Capture the cell that displays the provided text and extract its (x, y) central coordinate. 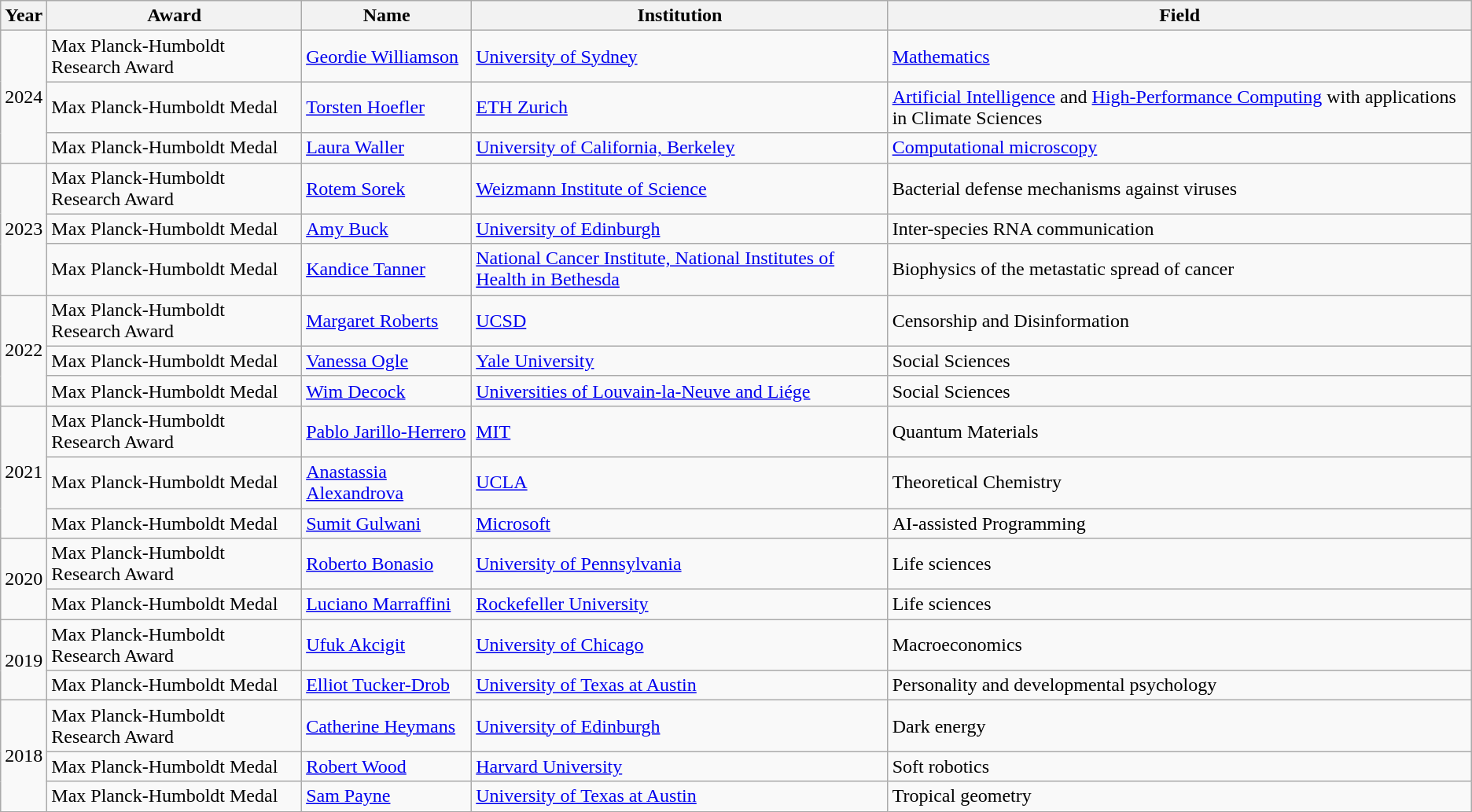
Artificial Intelligence and High-Performance Computing with applications in Climate Sciences (1179, 107)
University of California, Berkeley (679, 148)
AI-assisted Programming (1179, 523)
Elliot Tucker-Drob (387, 685)
Censorship and Disinformation (1179, 321)
Catherine Heymans (387, 726)
2021 (24, 472)
Inter-species RNA communication (1179, 229)
Theoretical Chemistry (1179, 483)
National Cancer Institute, National Institutes of Health in Bethesda (679, 269)
Soft robotics (1179, 766)
Award (175, 16)
2023 (24, 229)
Laura Waller (387, 148)
Pablo Jarillo-Herrero (387, 431)
Year (24, 16)
Institution (679, 16)
University of Pennsylvania (679, 564)
Computational microscopy (1179, 148)
Bacterial defense mechanisms against viruses (1179, 189)
Luciano Marraffini (387, 604)
Roberto Bonasio (387, 564)
Rotem Sorek (387, 189)
ETH Zurich (679, 107)
Sam Payne (387, 796)
Personality and developmental psychology (1179, 685)
Quantum Materials (1179, 431)
2020 (24, 579)
Harvard University (679, 766)
Dark energy (1179, 726)
Weizmann Institute of Science (679, 189)
Kandice Tanner (387, 269)
University of Sydney (679, 57)
2019 (24, 660)
2022 (24, 351)
UCSD (679, 321)
Microsoft (679, 523)
Tropical geometry (1179, 796)
MIT (679, 431)
Amy Buck (387, 229)
Field (1179, 16)
Macroeconomics (1179, 645)
Sumit Gulwani (387, 523)
2024 (24, 97)
Rockefeller University (679, 604)
Wim Decock (387, 391)
University of Chicago (679, 645)
Vanessa Ogle (387, 361)
Margaret Roberts (387, 321)
Anastassia Alexandrova (387, 483)
Name (387, 16)
UCLA (679, 483)
Universities of Louvain-la-Neuve and Liége (679, 391)
Mathematics (1179, 57)
Robert Wood (387, 766)
Torsten Hoefler (387, 107)
Ufuk Akcigit (387, 645)
Biophysics of the metastatic spread of cancer (1179, 269)
Geordie Williamson (387, 57)
Yale University (679, 361)
2018 (24, 756)
